Determine the [x, y] coordinate at the center of the cell enclosing the given text.  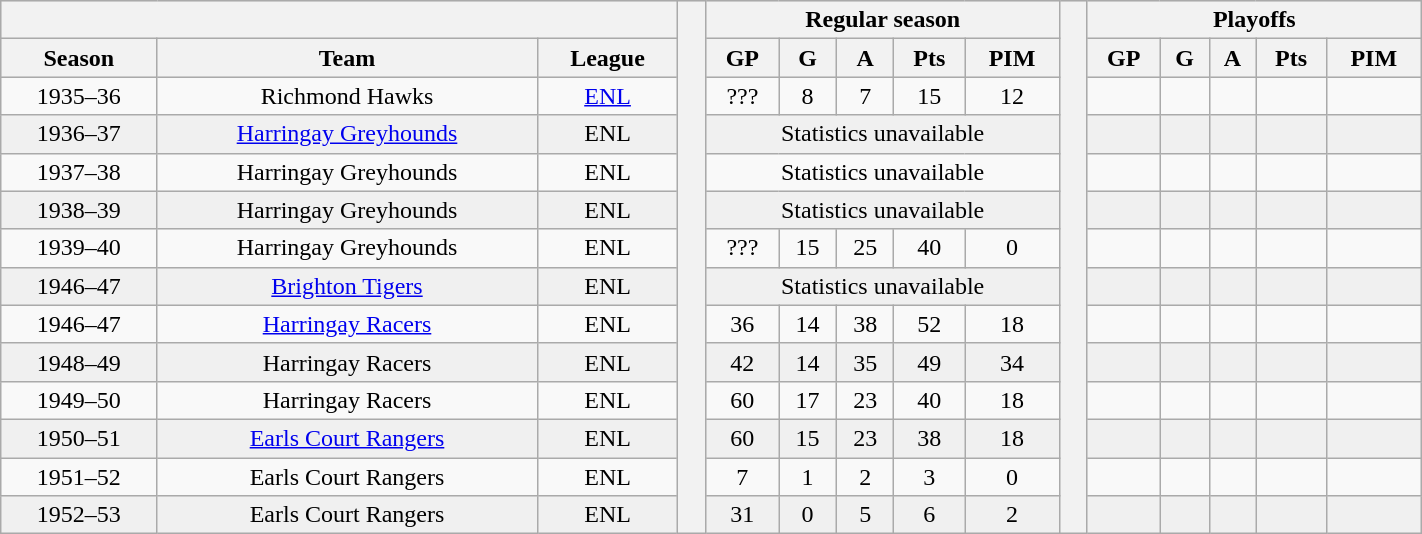
Regular season [882, 20]
6 [930, 515]
12 [1012, 96]
1 [808, 477]
25 [865, 248]
1949–50 [79, 400]
Richmond Hawks [347, 96]
1951–52 [79, 477]
1936–37 [79, 134]
34 [1012, 362]
52 [930, 324]
Brighton Tigers [347, 286]
1939–40 [79, 248]
1935–36 [79, 96]
1948–49 [79, 362]
17 [808, 400]
35 [865, 362]
31 [742, 515]
1950–51 [79, 438]
5 [865, 515]
Playoffs [1254, 20]
1938–39 [79, 210]
36 [742, 324]
8 [808, 96]
49 [930, 362]
1952–53 [79, 515]
42 [742, 362]
League [608, 58]
Team [347, 58]
Season [79, 58]
3 [930, 477]
1937–38 [79, 172]
